Capture the cell that displays the provided text and extract its [x, y] central coordinate. 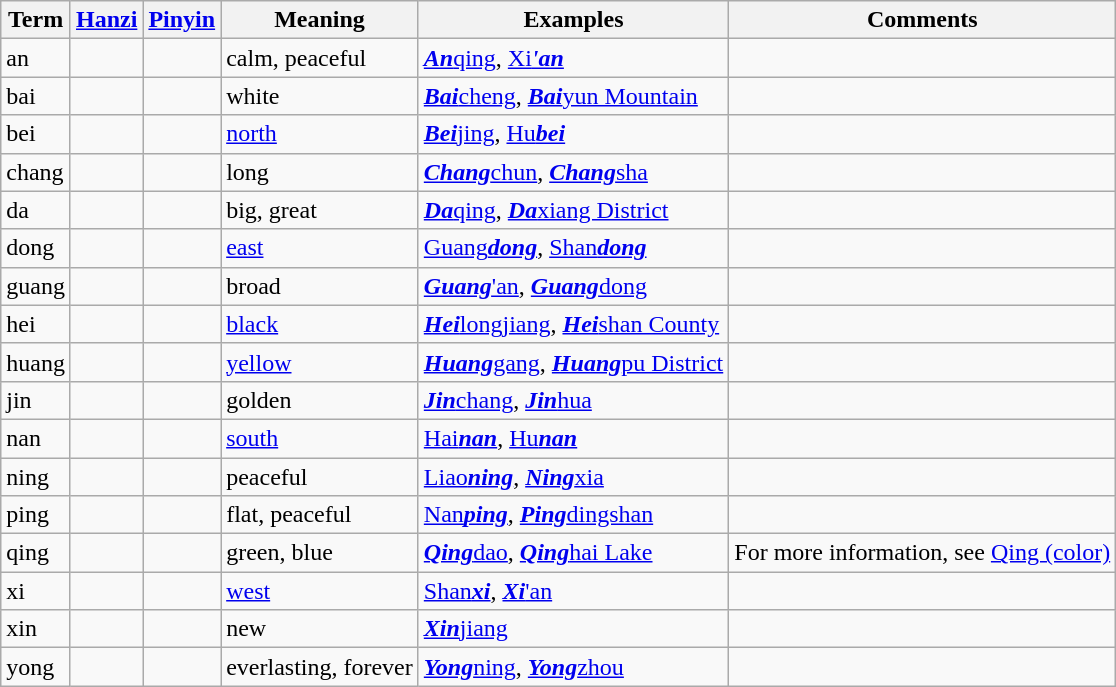
flat, peaceful [320, 515]
jin [36, 400]
Xinjiang [573, 629]
Changchun, Changsha [573, 172]
guang [36, 286]
west [320, 591]
golden [320, 400]
Hanzi [106, 20]
calm, peaceful [320, 58]
Heilongjiang, Heishan County [573, 324]
black [320, 324]
east [320, 248]
nan [36, 438]
peaceful [320, 477]
ping [36, 515]
xin [36, 629]
Nanping, Pingdingshan [573, 515]
Meaning [320, 20]
green, blue [320, 553]
big, great [320, 210]
Liaoning, Ningxia [573, 477]
da [36, 210]
Qingdao, Qinghai Lake [573, 553]
huang [36, 362]
bei [36, 134]
bai [36, 96]
yellow [320, 362]
Shanxi, Xi'an [573, 591]
Baicheng, Baiyun Mountain [573, 96]
Huanggang, Huangpu District [573, 362]
an [36, 58]
Guangdong, Shandong [573, 248]
Term [36, 20]
south [320, 438]
Anqing, Xi'an [573, 58]
yong [36, 667]
everlasting, forever [320, 667]
dong [36, 248]
Comments [922, 20]
new [320, 629]
Daqing, Daxiang District [573, 210]
Hainan, Hunan [573, 438]
hei [36, 324]
long [320, 172]
Beijing, Hubei [573, 134]
For more information, see Qing (color) [922, 553]
chang [36, 172]
white [320, 96]
north [320, 134]
Jinchang, Jinhua [573, 400]
ning [36, 477]
Guang'an, Guangdong [573, 286]
Examples [573, 20]
broad [320, 286]
Pinyin [182, 20]
xi [36, 591]
Yongning, Yongzhou [573, 667]
qing [36, 553]
